Capture the cell that displays the provided text and extract its (x, y) central coordinate. 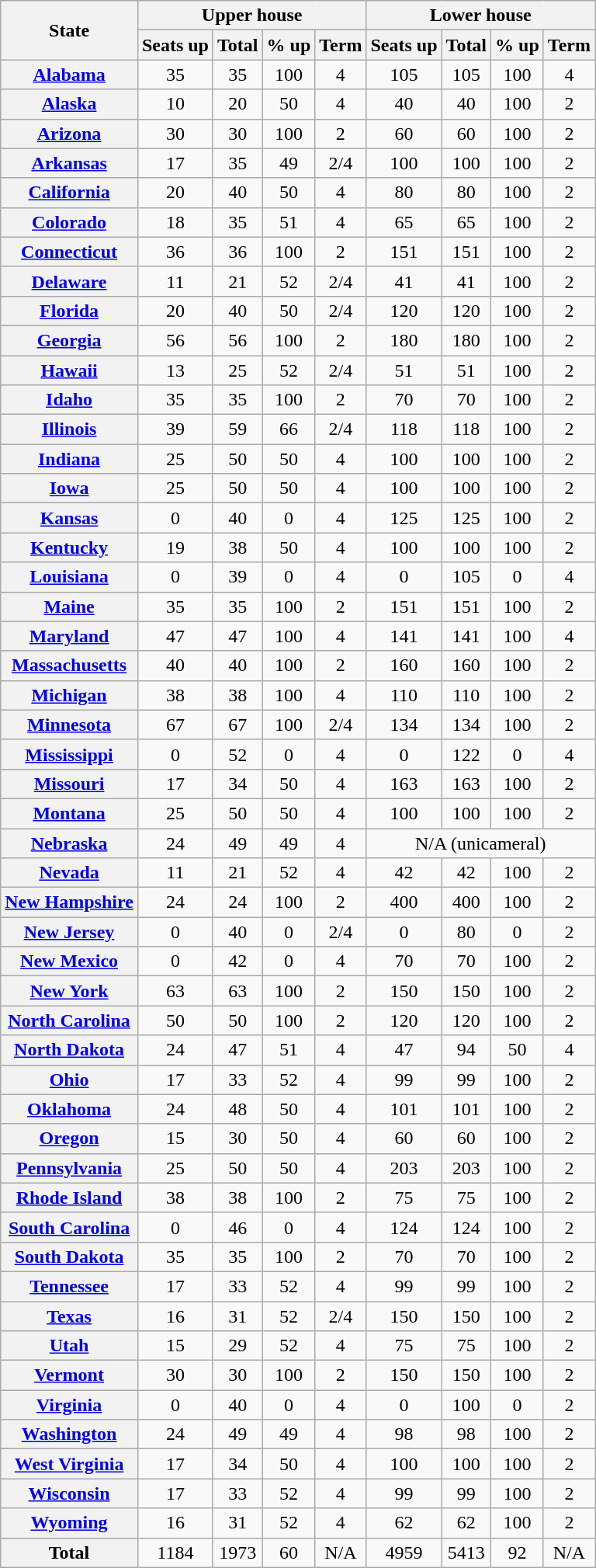
Illinois (70, 429)
Rhode Island (70, 1198)
Iowa (70, 488)
4959 (404, 1552)
10 (175, 104)
Virginia (70, 1405)
66 (289, 429)
N/A (unicameral) (481, 843)
1184 (175, 1552)
Arizona (70, 134)
North Dakota (70, 1050)
92 (518, 1552)
18 (175, 222)
Alabama (70, 75)
122 (466, 754)
Georgia (70, 340)
Alaska (70, 104)
94 (466, 1050)
Washington (70, 1434)
Tennessee (70, 1286)
Maine (70, 607)
59 (237, 429)
Michigan (70, 695)
Wisconsin (70, 1493)
Arkansas (70, 163)
Oregon (70, 1139)
Louisiana (70, 577)
North Carolina (70, 1020)
Upper house (251, 16)
Pennsylvania (70, 1168)
Mississippi (70, 754)
California (70, 193)
Utah (70, 1346)
5413 (466, 1552)
29 (237, 1346)
Colorado (70, 222)
Delaware (70, 281)
13 (175, 370)
Kentucky (70, 548)
New Mexico (70, 961)
Idaho (70, 400)
New Jersey (70, 932)
South Carolina (70, 1227)
Ohio (70, 1080)
West Virginia (70, 1464)
19 (175, 548)
1973 (237, 1552)
Nebraska (70, 843)
South Dakota (70, 1257)
Lower house (481, 16)
Minnesota (70, 725)
Oklahoma (70, 1109)
New Hampshire (70, 902)
Wyoming (70, 1523)
Hawaii (70, 370)
Texas (70, 1316)
Vermont (70, 1375)
New York (70, 991)
Kansas (70, 518)
48 (237, 1109)
Florida (70, 311)
Montana (70, 813)
46 (237, 1227)
Missouri (70, 784)
Connecticut (70, 252)
State (70, 30)
Maryland (70, 636)
Indiana (70, 459)
Nevada (70, 873)
Massachusetts (70, 666)
